Search for the cell housing the specified text and yield its [X, Y] center coordinate. 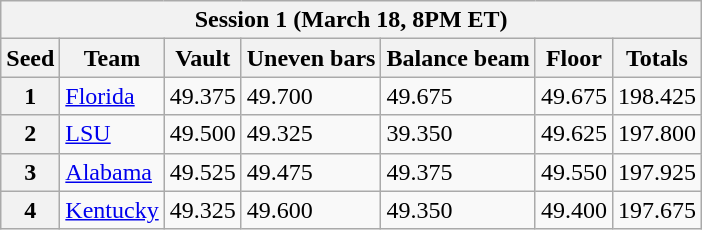
Alabama [112, 172]
Uneven bars [311, 58]
Session 1 (March 18, 8PM ET) [352, 20]
4 [30, 210]
Team [112, 58]
198.425 [656, 96]
39.350 [458, 134]
3 [30, 172]
Balance beam [458, 58]
Seed [30, 58]
1 [30, 96]
Florida [112, 96]
Vault [202, 58]
49.400 [574, 210]
197.675 [656, 210]
197.925 [656, 172]
Kentucky [112, 210]
Totals [656, 58]
49.550 [574, 172]
Floor [574, 58]
49.700 [311, 96]
49.625 [574, 134]
49.475 [311, 172]
197.800 [656, 134]
LSU [112, 134]
49.500 [202, 134]
49.600 [311, 210]
49.350 [458, 210]
2 [30, 134]
49.525 [202, 172]
